Find where the given text appears and provide that cell's center as (X, Y) coordinate. 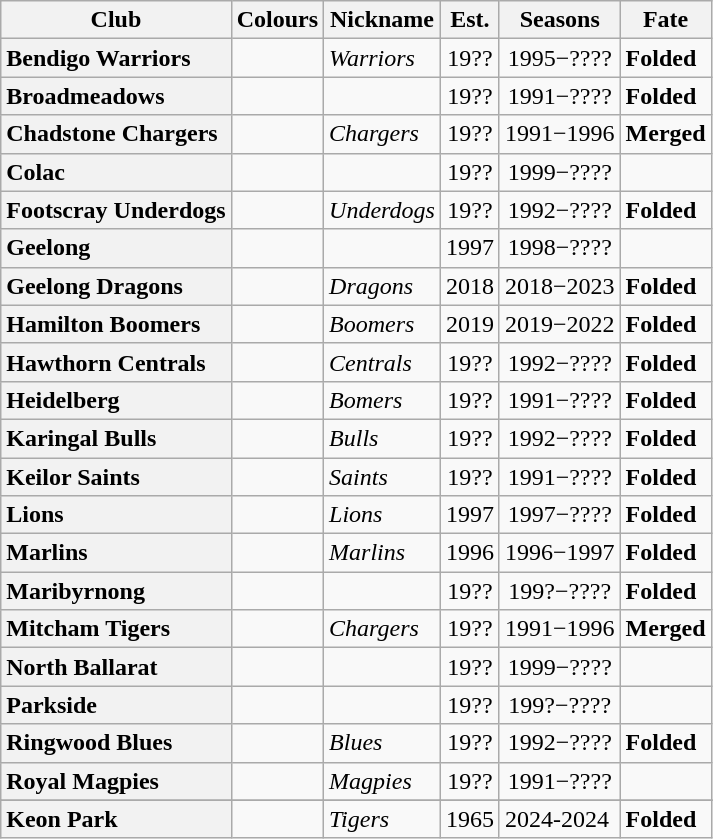
Keilor Saints (116, 477)
Underdogs (382, 210)
North Ballarat (116, 667)
Magpies (382, 781)
Chadstone Chargers (116, 134)
Hamilton Boomers (116, 324)
Dragons (382, 286)
Mitcham Tigers (116, 629)
Nickname (382, 20)
Saints (382, 477)
Club (116, 20)
Footscray Underdogs (116, 210)
2018−2023 (560, 286)
1996 (470, 553)
2019 (470, 324)
2018 (470, 286)
Bulls (382, 438)
Tigers (382, 819)
Colac (116, 172)
Est. (470, 20)
Geelong Dragons (116, 286)
Hawthorn Centrals (116, 362)
1996−1997 (560, 553)
1965 (470, 819)
Maribyrnong (116, 591)
Heidelberg (116, 400)
Bomers (382, 400)
Blues (382, 743)
Boomers (382, 324)
Ringwood Blues (116, 743)
Geelong (116, 248)
1995−???? (560, 58)
Keon Park (116, 819)
2019−2022 (560, 324)
Royal Magpies (116, 781)
Warriors (382, 58)
Fate (666, 20)
Centrals (382, 362)
1997−???? (560, 515)
Colours (277, 20)
Parkside (116, 705)
1998−???? (560, 248)
2024-2024 (560, 819)
Bendigo Warriors (116, 58)
Seasons (560, 20)
Broadmeadows (116, 96)
Karingal Bulls (116, 438)
